Provide the [x, y] coordinate of the cell's center where the given text is located.  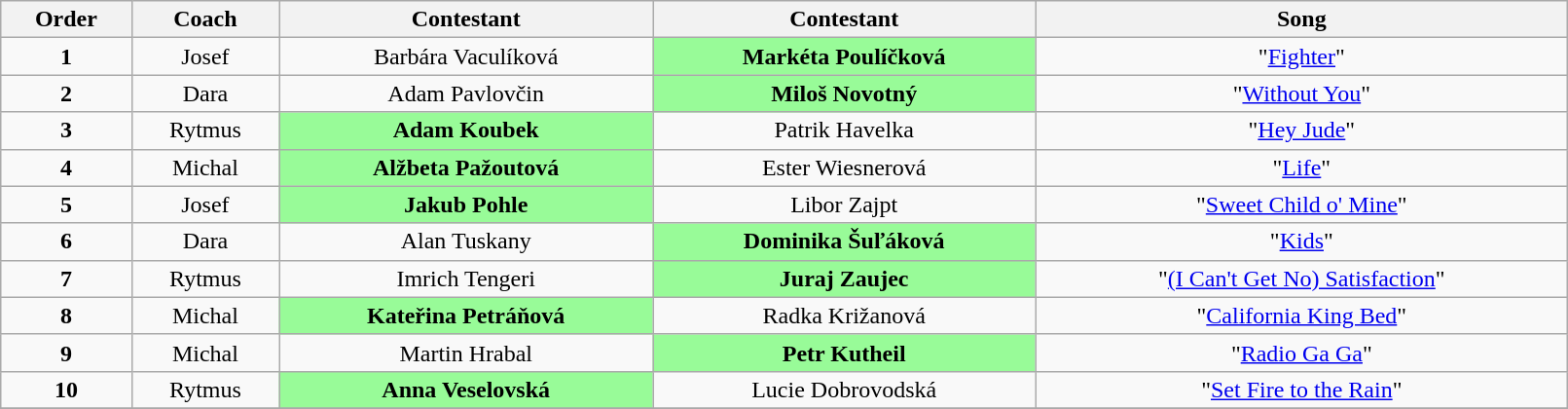
"California King Bed" [1302, 316]
"Life" [1302, 167]
Dominika Šuľáková [845, 242]
Patrik Havelka [845, 130]
Order [66, 19]
Anna Veselovská [466, 390]
Kateřina Petráňová [466, 316]
Alžbeta Pažoutová [466, 167]
"Radio Ga Ga" [1302, 353]
"Set Fire to the Rain" [1302, 390]
Imrich Tengeri [466, 279]
Miloš Novotný [845, 93]
4 [66, 167]
2 [66, 93]
Coach [205, 19]
7 [66, 279]
Alan Tuskany [466, 242]
Petr Kutheil [845, 353]
8 [66, 316]
Adam Pavlovčin [466, 93]
Song [1302, 19]
"(I Can't Get No) Satisfaction" [1302, 279]
3 [66, 130]
Adam Koubek [466, 130]
Juraj Zaujec [845, 279]
Lucie Dobrovodská [845, 390]
"Kids" [1302, 242]
Barbára Vaculíková [466, 56]
9 [66, 353]
"Without You" [1302, 93]
"Fighter" [1302, 56]
5 [66, 204]
Markéta Poulíčková [845, 56]
Libor Zajpt [845, 204]
10 [66, 390]
Martin Hrabal [466, 353]
Jakub Pohle [466, 204]
6 [66, 242]
"Sweet Child o' Mine" [1302, 204]
"Hey Jude" [1302, 130]
1 [66, 56]
Radka Križanová [845, 316]
Ester Wiesnerová [845, 167]
